Return the [X, Y] coordinate for the center point of the cell that contains the specified text.  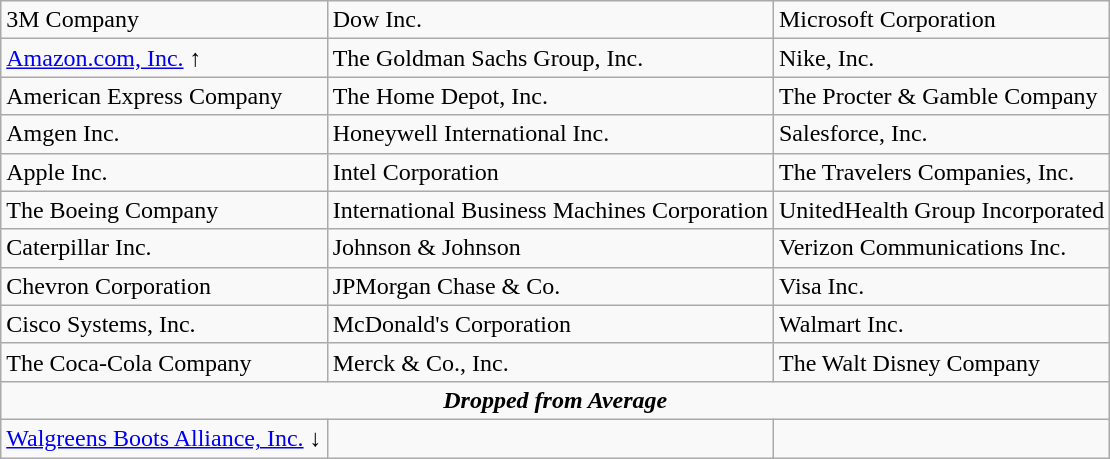
Apple Inc. [164, 172]
The Walt Disney Company [941, 362]
Cisco Systems, Inc. [164, 324]
JPMorgan Chase & Co. [550, 286]
The Goldman Sachs Group, Inc. [550, 58]
The Coca-Cola Company [164, 362]
The Travelers Companies, Inc. [941, 172]
Verizon Communications Inc. [941, 248]
Salesforce, Inc. [941, 134]
The Boeing Company [164, 210]
Chevron Corporation [164, 286]
Johnson & Johnson [550, 248]
Nike, Inc. [941, 58]
The Procter & Gamble Company [941, 96]
UnitedHealth Group Incorporated [941, 210]
Walgreens Boots Alliance, Inc. ↓ [164, 438]
Honeywell International Inc. [550, 134]
Caterpillar Inc. [164, 248]
Visa Inc. [941, 286]
Amgen Inc. [164, 134]
Intel Corporation [550, 172]
Microsoft Corporation [941, 20]
Dow Inc. [550, 20]
Amazon.com, Inc. ↑ [164, 58]
The Home Depot, Inc. [550, 96]
Dropped from Average [556, 400]
American Express Company [164, 96]
Walmart Inc. [941, 324]
International Business Machines Corporation [550, 210]
3M Company [164, 20]
Merck & Co., Inc. [550, 362]
McDonald's Corporation [550, 324]
